Determine the [X, Y] coordinate at the center of the cell enclosing the given text.  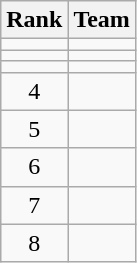
7 [34, 205]
Team [102, 20]
6 [34, 167]
Rank [34, 20]
8 [34, 243]
4 [34, 91]
5 [34, 129]
